Output the [X, Y] coordinate of the center of the cell containing the given text.  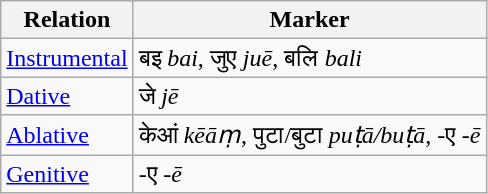
Marker [310, 20]
Genitive [67, 173]
केआं kēāṃ, पुटा/बुटा puṭā/buṭā, -ए -ē [310, 135]
जे jē [310, 96]
-ए -ē [310, 173]
बइ bai, जुए juē, बलि bali [310, 58]
Instrumental [67, 58]
Dative [67, 96]
Relation [67, 20]
Ablative [67, 135]
